Capture the cell that displays the provided text and extract its (X, Y) central coordinate. 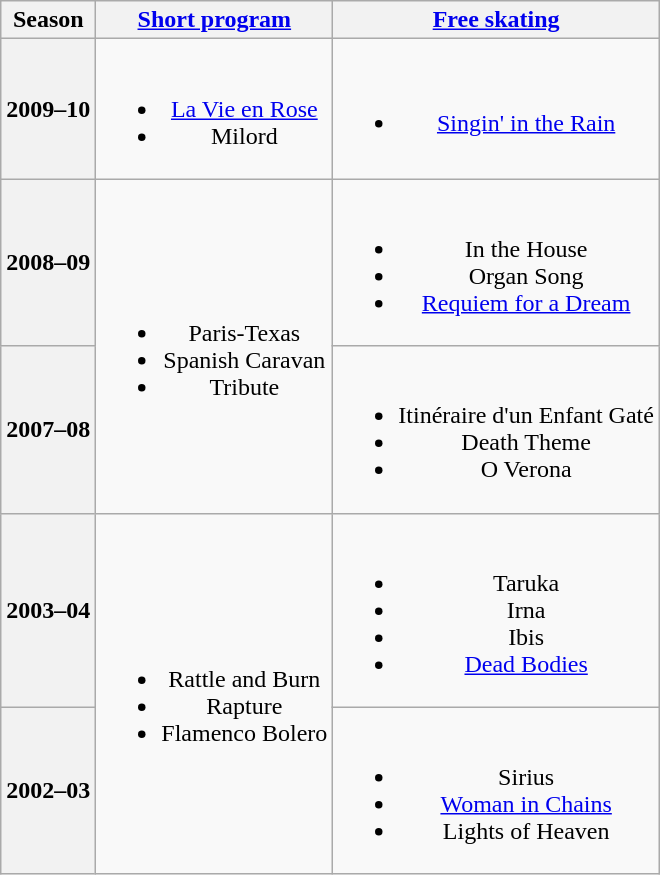
Singin' in the Rain (496, 109)
Free skating (496, 20)
2008–09 (48, 262)
2003–04 (48, 610)
Season (48, 20)
Paris-Texas Spanish Caravan Tribute (214, 346)
TarukaIrnaIbis Dead Bodies (496, 610)
Sirius Woman in Chains Lights of Heaven (496, 790)
La Vie en Rose Milord (214, 109)
Rattle and Burn Rapture Flamenco Bolero (214, 694)
2002–03 (48, 790)
2007–08 (48, 430)
In the House Organ Song Requiem for a Dream (496, 262)
2009–10 (48, 109)
Short program (214, 20)
Itinéraire d'un Enfant Gaté Death Theme O Verona (496, 430)
